Search for the cell housing the specified text and yield its [X, Y] center coordinate. 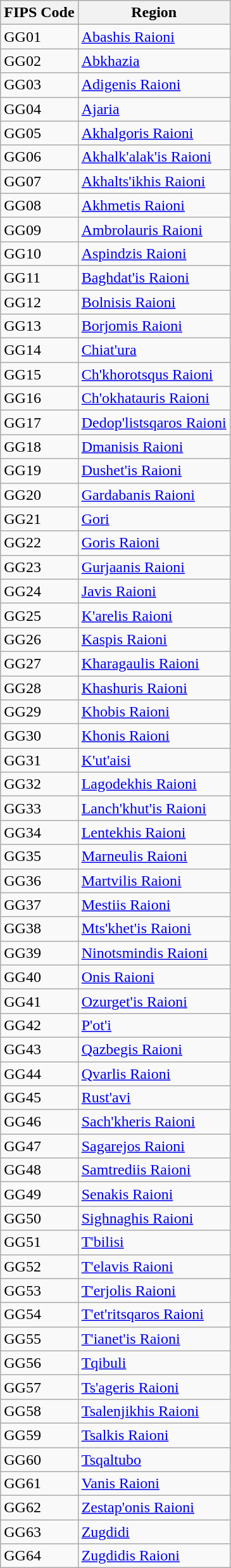
Khobis Raioni [154, 712]
Ozurget'is Raioni [154, 1001]
T'bilisi [154, 1242]
GG04 [39, 109]
Kharagaulis Raioni [154, 663]
Aspindzis Raioni [154, 253]
GG63 [39, 1532]
GG25 [39, 615]
Gori [154, 519]
Tsalkis Raioni [154, 1435]
T'erjolis Raioni [154, 1291]
GG31 [39, 760]
Gardabanis Raioni [154, 495]
GG15 [39, 374]
GG16 [39, 398]
GG32 [39, 784]
GG35 [39, 857]
Abkhazia [154, 61]
Ajaria [154, 109]
GG53 [39, 1291]
Akhalk'alak'is Raioni [154, 157]
GG03 [39, 85]
Zugdidi [154, 1532]
GG11 [39, 277]
GG42 [39, 1025]
GG62 [39, 1508]
GG33 [39, 808]
GG37 [39, 905]
Sighnaghis Raioni [154, 1218]
GG59 [39, 1435]
GG09 [39, 229]
Marneulis Raioni [154, 857]
GG23 [39, 567]
GG19 [39, 471]
GG41 [39, 1001]
Zestap'onis Raioni [154, 1508]
GG12 [39, 302]
Onis Raioni [154, 977]
Samtrediis Raioni [154, 1170]
GG01 [39, 37]
T'elavis Raioni [154, 1266]
Dushet'is Raioni [154, 471]
GG60 [39, 1459]
Ch'khorotsqus Raioni [154, 374]
Tsqaltubo [154, 1459]
Sagarejos Raioni [154, 1146]
GG58 [39, 1411]
Bolnisis Raioni [154, 302]
P'ot'i [154, 1025]
Senakis Raioni [154, 1194]
Abashis Raioni [154, 37]
Ninotsmindis Raioni [154, 953]
T'et'ritsqaros Raioni [154, 1315]
GG45 [39, 1098]
GG06 [39, 157]
GG46 [39, 1122]
Martvilis Raioni [154, 881]
Lagodekhis Raioni [154, 784]
GG02 [39, 61]
Rust'avi [154, 1098]
GG38 [39, 929]
Qazbegis Raioni [154, 1049]
GG18 [39, 447]
GG39 [39, 953]
GG52 [39, 1266]
Tsalenjikhis Raioni [154, 1411]
GG08 [39, 205]
GG56 [39, 1363]
GG54 [39, 1315]
Ts'ageris Raioni [154, 1387]
Mestiis Raioni [154, 905]
Kaspis Raioni [154, 639]
K'ut'aisi [154, 760]
Goris Raioni [154, 543]
GG26 [39, 639]
GG21 [39, 519]
Adigenis Raioni [154, 85]
GG40 [39, 977]
Gurjaanis Raioni [154, 567]
GG47 [39, 1146]
Lanch'khut'is Raioni [154, 808]
GG30 [39, 736]
Khonis Raioni [154, 736]
GG55 [39, 1339]
GG51 [39, 1242]
GG24 [39, 591]
Baghdat'is Raioni [154, 277]
Akhalts'ikhis Raioni [154, 181]
GG05 [39, 133]
GG20 [39, 495]
Vanis Raioni [154, 1484]
Sach'kheris Raioni [154, 1122]
K'arelis Raioni [154, 615]
Ch'okhatauris Raioni [154, 398]
GG61 [39, 1484]
Zugdidis Raioni [154, 1556]
GG48 [39, 1170]
T'ianet'is Raioni [154, 1339]
GG27 [39, 663]
Region [154, 13]
FIPS Code [39, 13]
GG17 [39, 423]
GG49 [39, 1194]
Dedop'listsqaros Raioni [154, 423]
Javis Raioni [154, 591]
GG10 [39, 253]
Qvarlis Raioni [154, 1074]
Khashuris Raioni [154, 687]
Akhalgoris Raioni [154, 133]
Mts'khet'is Raioni [154, 929]
GG50 [39, 1218]
Akhmetis Raioni [154, 205]
Borjomis Raioni [154, 326]
GG28 [39, 687]
GG07 [39, 181]
GG43 [39, 1049]
GG64 [39, 1556]
GG44 [39, 1074]
GG14 [39, 350]
Ambrolauris Raioni [154, 229]
GG57 [39, 1387]
GG22 [39, 543]
Dmanisis Raioni [154, 447]
GG36 [39, 881]
Chiat'ura [154, 350]
GG34 [39, 832]
Tqibuli [154, 1363]
GG29 [39, 712]
GG13 [39, 326]
Lentekhis Raioni [154, 832]
